Provide the (X, Y) coordinate of the cell's center where the given text is located.  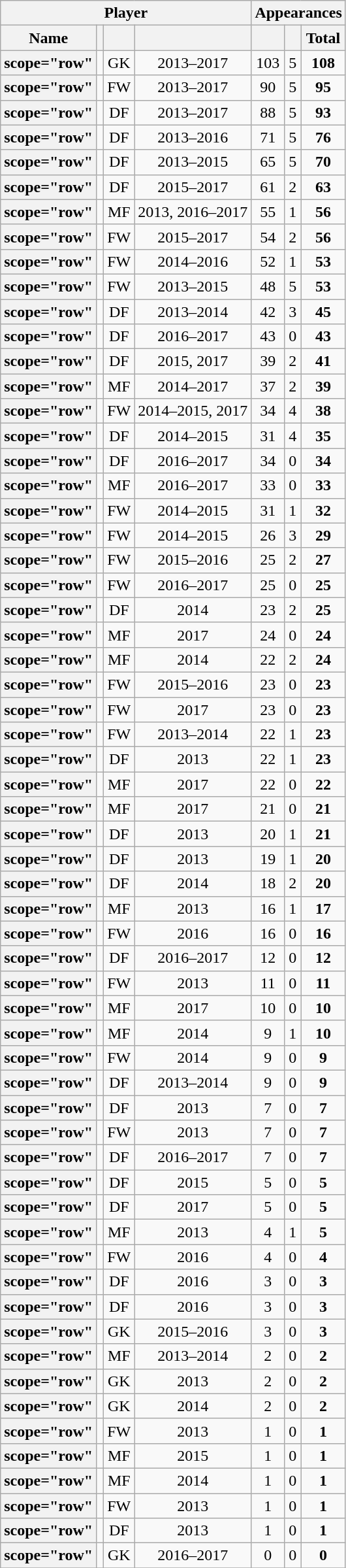
88 (268, 112)
52 (268, 261)
Player (126, 13)
2015, 2017 (193, 361)
26 (268, 535)
61 (268, 187)
63 (324, 187)
42 (268, 312)
65 (268, 162)
76 (324, 137)
2013–2016 (193, 137)
2014–2015, 2017 (193, 411)
90 (268, 88)
108 (324, 63)
18 (268, 884)
45 (324, 312)
55 (268, 212)
48 (268, 286)
71 (268, 137)
19 (268, 859)
Total (324, 38)
37 (268, 386)
Appearances (298, 13)
38 (324, 411)
Name (48, 38)
17 (324, 909)
2013, 2016–2017 (193, 212)
41 (324, 361)
32 (324, 510)
29 (324, 535)
2014–2016 (193, 261)
70 (324, 162)
35 (324, 436)
27 (324, 560)
54 (268, 237)
2014–2017 (193, 386)
95 (324, 88)
103 (268, 63)
93 (324, 112)
